Search for the cell housing the specified text and yield its (X, Y) center coordinate. 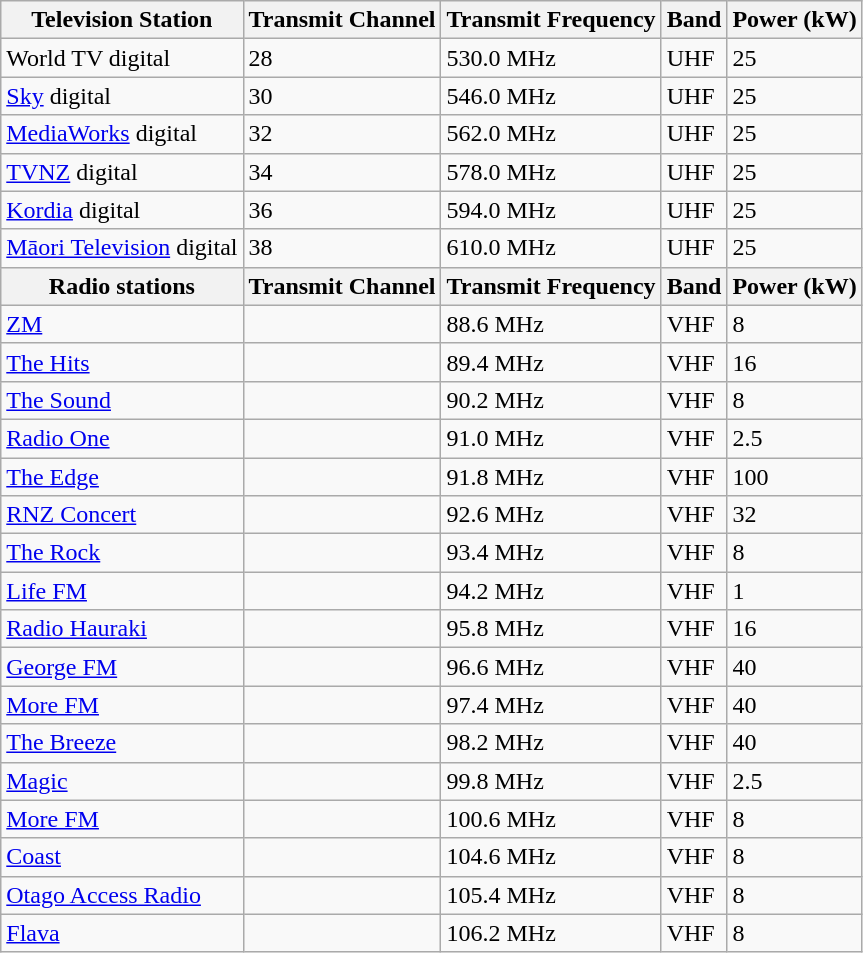
The Sound (122, 400)
34 (342, 172)
93.4 MHz (551, 553)
91.0 MHz (551, 438)
99.8 MHz (551, 781)
88.6 MHz (551, 324)
98.2 MHz (551, 743)
610.0 MHz (551, 248)
ZM (122, 324)
Otago Access Radio (122, 895)
562.0 MHz (551, 134)
Kordia digital (122, 210)
Māori Television digital (122, 248)
The Breeze (122, 743)
Coast (122, 857)
95.8 MHz (551, 629)
36 (342, 210)
30 (342, 96)
92.6 MHz (551, 515)
530.0 MHz (551, 58)
94.2 MHz (551, 591)
Sky digital (122, 96)
The Edge (122, 477)
George FM (122, 667)
89.4 MHz (551, 362)
Flava (122, 933)
106.2 MHz (551, 933)
546.0 MHz (551, 96)
RNZ Concert (122, 515)
578.0 MHz (551, 172)
Television Station (122, 20)
Life FM (122, 591)
The Hits (122, 362)
Radio stations (122, 286)
Magic (122, 781)
91.8 MHz (551, 477)
38 (342, 248)
105.4 MHz (551, 895)
100 (794, 477)
104.6 MHz (551, 857)
Radio One (122, 438)
TVNZ digital (122, 172)
28 (342, 58)
90.2 MHz (551, 400)
Radio Hauraki (122, 629)
MediaWorks digital (122, 134)
100.6 MHz (551, 819)
World TV digital (122, 58)
1 (794, 591)
96.6 MHz (551, 667)
594.0 MHz (551, 210)
97.4 MHz (551, 705)
The Rock (122, 553)
